Pinpoint the cell where the given text exists, returning its (x, y) midpoint coordinate. 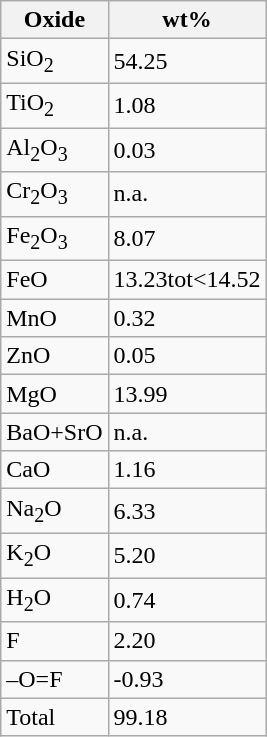
13.99 (187, 394)
Na2O (54, 511)
13.23tot<14.52 (187, 280)
FeO (54, 280)
F (54, 641)
K2O (54, 555)
BaO+SrO (54, 432)
wt% (187, 20)
99.18 (187, 717)
1.08 (187, 105)
2.20 (187, 641)
0.03 (187, 150)
MnO (54, 318)
0.74 (187, 600)
Total (54, 717)
TiO2 (54, 105)
Al2O3 (54, 150)
Cr2O3 (54, 194)
6.33 (187, 511)
Fe2O3 (54, 238)
CaO (54, 470)
MgO (54, 394)
1.16 (187, 470)
5.20 (187, 555)
Oxide (54, 20)
ZnO (54, 356)
–O=F (54, 679)
54.25 (187, 61)
0.05 (187, 356)
0.32 (187, 318)
H2O (54, 600)
8.07 (187, 238)
SiO2 (54, 61)
-0.93 (187, 679)
